Return the (x, y) coordinate for the center point of the cell that contains the specified text.  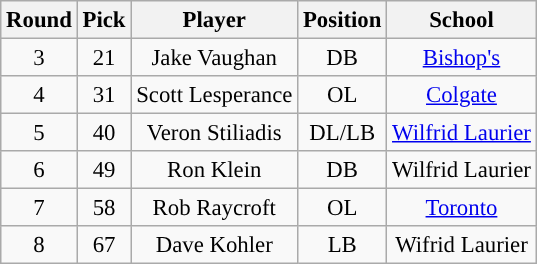
School (462, 20)
Toronto (462, 208)
Wifrid Laurier (462, 245)
Dave Kohler (214, 245)
Scott Lesperance (214, 95)
Veron Stiliadis (214, 133)
Jake Vaughan (214, 58)
Player (214, 20)
8 (39, 245)
4 (39, 95)
58 (104, 208)
Round (39, 20)
Bishop's (462, 58)
49 (104, 170)
3 (39, 58)
6 (39, 170)
67 (104, 245)
Rob Raycroft (214, 208)
Position (342, 20)
31 (104, 95)
5 (39, 133)
40 (104, 133)
Pick (104, 20)
Colgate (462, 95)
21 (104, 58)
Ron Klein (214, 170)
7 (39, 208)
DL/LB (342, 133)
LB (342, 245)
